Return [X, Y] of the center of cell containing provided text 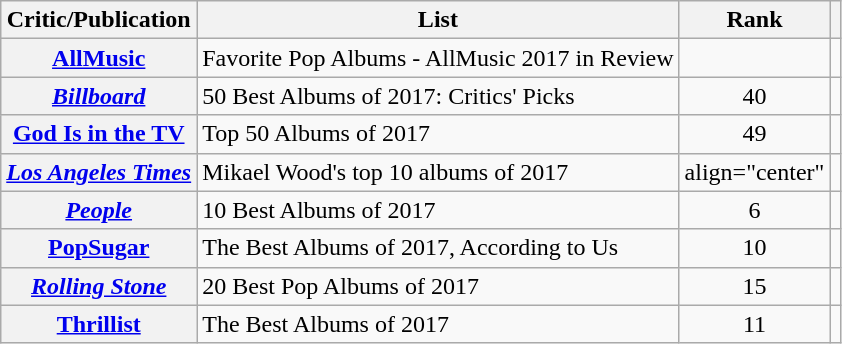
20 Best Pop Albums of 2017 [438, 286]
People [99, 210]
align="center" [754, 172]
10 [754, 248]
Thrillist [99, 324]
10 Best Albums of 2017 [438, 210]
God Is in the TV [99, 134]
The Best Albums of 2017, According to Us [438, 248]
Rank [754, 20]
50 Best Albums of 2017: Critics' Picks [438, 96]
15 [754, 286]
11 [754, 324]
Top 50 Albums of 2017 [438, 134]
49 [754, 134]
AllMusic [99, 58]
List [438, 20]
Mikael Wood's top 10 albums of 2017 [438, 172]
The Best Albums of 2017 [438, 324]
PopSugar [99, 248]
40 [754, 96]
Favorite Pop Albums - AllMusic 2017 in Review [438, 58]
Critic/Publication [99, 20]
6 [754, 210]
Los Angeles Times [99, 172]
Billboard [99, 96]
Rolling Stone [99, 286]
